Provide the [X, Y] coordinate of the cell's center where the given text is located.  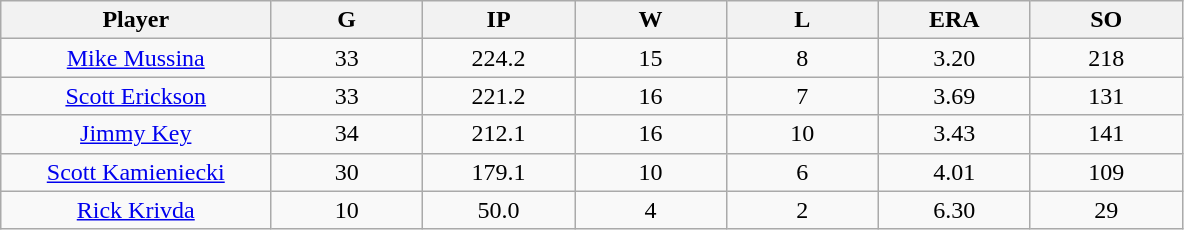
2 [802, 210]
IP [499, 20]
G [347, 20]
179.1 [499, 172]
30 [347, 172]
SO [1106, 20]
Rick Krivda [136, 210]
131 [1106, 96]
6.30 [954, 210]
L [802, 20]
6 [802, 172]
141 [1106, 134]
7 [802, 96]
34 [347, 134]
Player [136, 20]
3.20 [954, 58]
212.1 [499, 134]
8 [802, 58]
221.2 [499, 96]
Jimmy Key [136, 134]
W [651, 20]
15 [651, 58]
109 [1106, 172]
4.01 [954, 172]
Mike Mussina [136, 58]
224.2 [499, 58]
Scott Erickson [136, 96]
ERA [954, 20]
Scott Kamieniecki [136, 172]
3.43 [954, 134]
218 [1106, 58]
4 [651, 210]
3.69 [954, 96]
29 [1106, 210]
50.0 [499, 210]
